Scan for the cell matching the given text and deliver its [X, Y] coordinate at center. 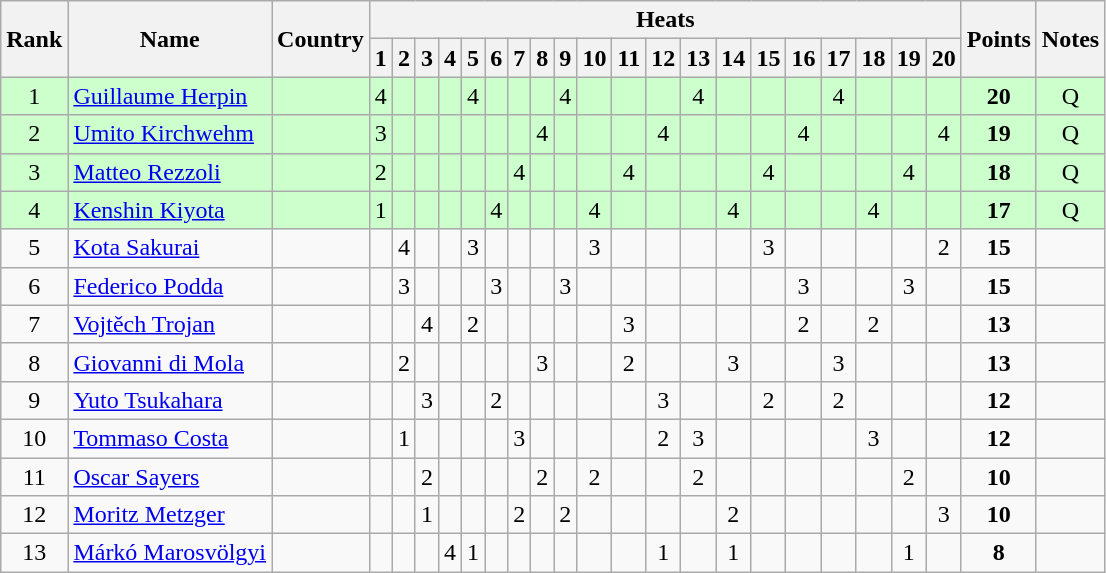
Giovanni di Mola [170, 362]
Country [321, 39]
Points [998, 39]
Federico Podda [170, 286]
Kenshin Kiyota [170, 210]
Umito Kirchwehm [170, 134]
Oscar Sayers [170, 477]
Rank [34, 39]
Tommaso Costa [170, 438]
Moritz Metzger [170, 515]
16 [804, 58]
Yuto Tsukahara [170, 400]
Matteo Rezzoli [170, 172]
Kota Sakurai [170, 248]
Notes [1070, 39]
Guillaume Herpin [170, 96]
Vojtěch Trojan [170, 324]
Heats [665, 20]
Name [170, 39]
14 [734, 58]
Márkó Marosvölgyi [170, 553]
